For the text-containing cell, return its midpoint in (x, y) coordinate format. 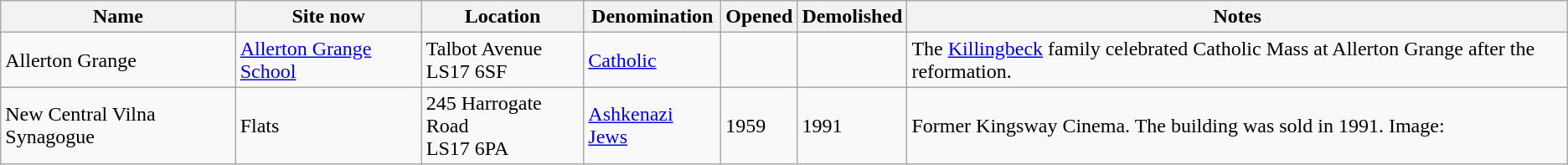
The Killingbeck family celebrated Catholic Mass at Allerton Grange after the reformation. (1237, 60)
Name (118, 17)
1959 (759, 126)
Denomination (652, 17)
1991 (853, 126)
Demolished (853, 17)
Former Kingsway Cinema. The building was sold in 1991. Image: (1237, 126)
Talbot AvenueLS17 6SF (503, 60)
Catholic (652, 60)
Site now (328, 17)
245 Harrogate RoadLS17 6PA (503, 126)
Ashkenazi Jews (652, 126)
New Central Vilna Synagogue (118, 126)
Allerton Grange (118, 60)
Flats (328, 126)
Location (503, 17)
Allerton Grange School (328, 60)
Notes (1237, 17)
Opened (759, 17)
